Locate the cell with the specified text and output its [x, y] center coordinate. 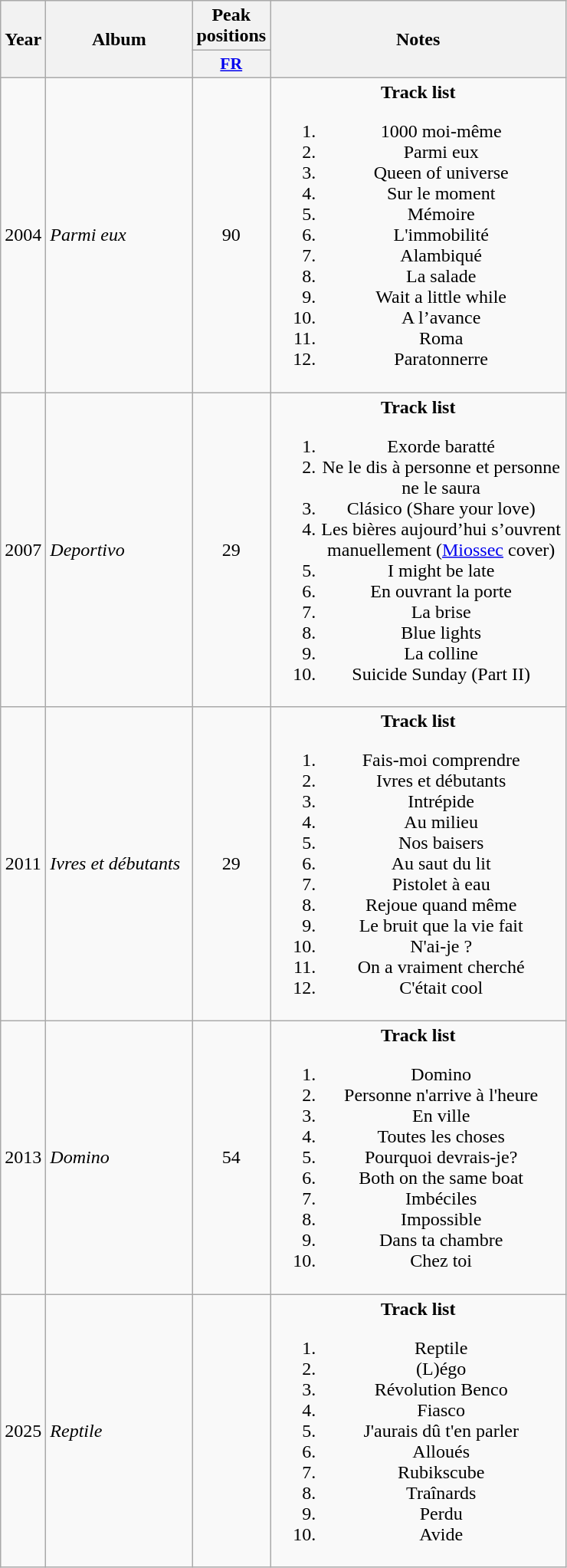
Parmi eux [120, 235]
2007 [23, 550]
Reptile [120, 1431]
2013 [23, 1158]
Notes [418, 40]
2011 [23, 864]
FR [231, 64]
2025 [23, 1431]
Ivres et débutants [120, 864]
Album [120, 40]
Deportivo [120, 550]
54 [231, 1158]
2004 [23, 235]
Peak positions [231, 26]
90 [231, 235]
Year [23, 40]
Track listReptile(L)égoRévolution BencoFiascoJ'aurais dû t'en parlerAllouésRubikscubeTraînardsPerduAvide [418, 1431]
Domino [120, 1158]
Track list1000 moi-mêmeParmi euxQueen of universeSur le momentMémoireL'immobilitéAlambiquéLa saladeWait a little whileA l’avanceRomaParatonnerre [418, 235]
